Return [X, Y] of the center of cell containing provided text 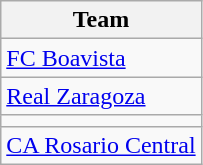
Real Zaragoza [101, 96]
CA Rosario Central [101, 145]
FC Boavista [101, 58]
Team [101, 20]
